Provide the (X, Y) coordinate of the cell's center where the given text is located.  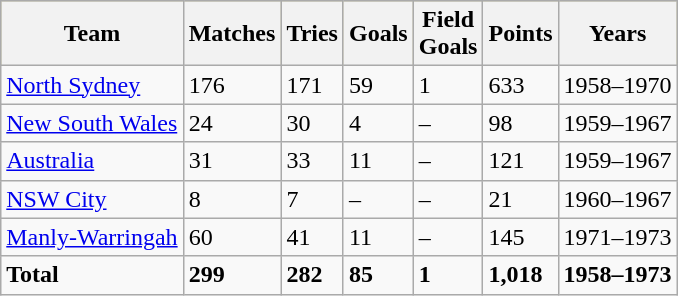
1960–1967 (618, 199)
1958–1973 (618, 275)
21 (520, 199)
24 (232, 123)
Tries (312, 34)
121 (520, 161)
Goals (378, 34)
145 (520, 237)
Years (618, 34)
31 (232, 161)
FieldGoals (448, 34)
633 (520, 85)
33 (312, 161)
8 (232, 199)
Points (520, 34)
299 (232, 275)
1,018 (520, 275)
98 (520, 123)
30 (312, 123)
NSW City (92, 199)
85 (378, 275)
Total (92, 275)
Australia (92, 161)
Team (92, 34)
North Sydney (92, 85)
1958–1970 (618, 85)
Manly-Warringah (92, 237)
282 (312, 275)
New South Wales (92, 123)
60 (232, 237)
7 (312, 199)
41 (312, 237)
4 (378, 123)
59 (378, 85)
Matches (232, 34)
176 (232, 85)
171 (312, 85)
1971–1973 (618, 237)
